Pinpoint the cell where the given text exists, returning its [x, y] midpoint coordinate. 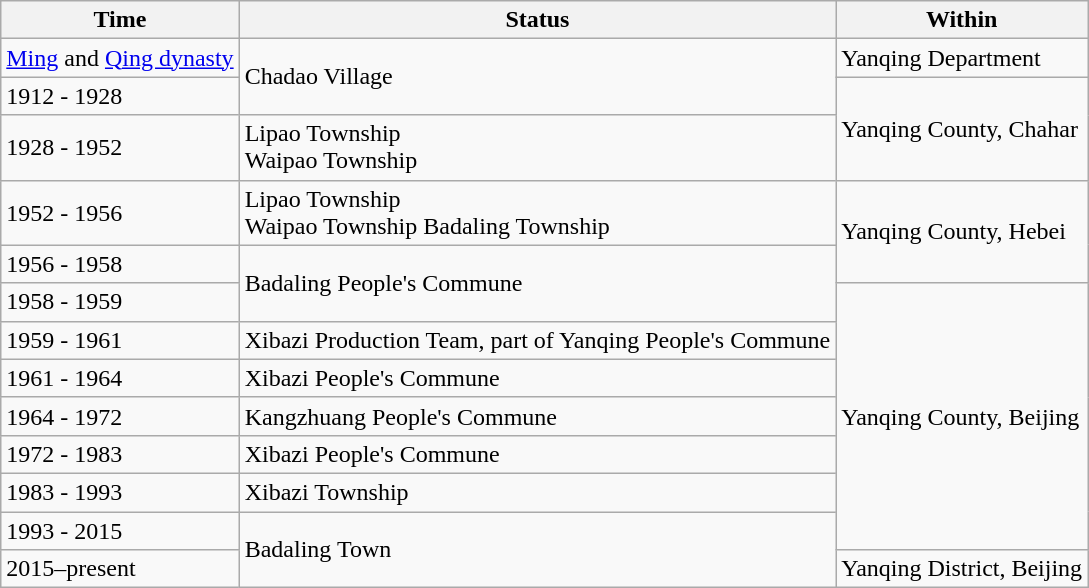
Within [962, 20]
Yanqing County, Hebei [962, 232]
1961 - 1964 [120, 378]
1964 - 1972 [120, 416]
1959 - 1961 [120, 340]
1912 - 1928 [120, 96]
Yanqing Department [962, 58]
Badaling People's Commune [538, 283]
1958 - 1959 [120, 302]
Badaling Town [538, 550]
Lipao TownshipWaipao Township [538, 148]
1983 - 1993 [120, 492]
1928 - 1952 [120, 148]
Lipao TownshipWaipao Township Badaling Township [538, 212]
Yanqing County, Beijing [962, 416]
1972 - 1983 [120, 454]
Yanqing District, Beijing [962, 569]
Yanqing County, Chahar [962, 128]
Xibazi Production Team, part of Yanqing People's Commune [538, 340]
1952 - 1956 [120, 212]
Xibazi Township [538, 492]
Ming and Qing dynasty [120, 58]
Chadao Village [538, 77]
2015–present [120, 569]
1956 - 1958 [120, 264]
Status [538, 20]
1993 - 2015 [120, 531]
Time [120, 20]
Kangzhuang People's Commune [538, 416]
